Detect which cell encompasses the target text, then output its (x, y) center coordinate. 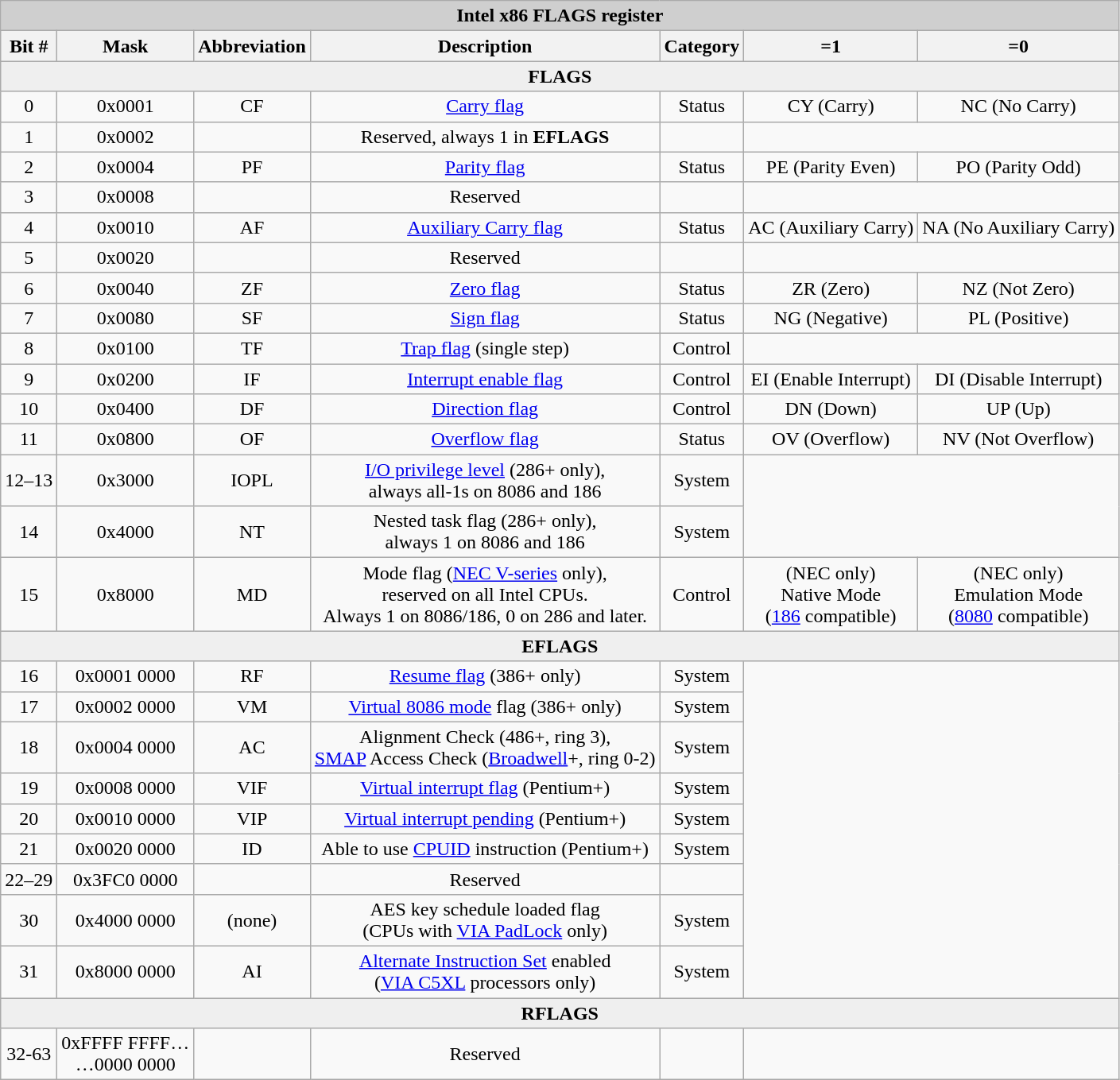
PE (Parity Even) (831, 167)
0x0040 (126, 288)
Alternate Instruction Set enabled(VIA C5XL processors only) (485, 971)
TF (253, 348)
Nested task flag (286+ only), always 1 on 8086 and 186 (485, 532)
=1 (831, 46)
CF (253, 106)
I/O privilege level (286+ only), always all-1s on 8086 and 186 (485, 480)
IOPL (253, 480)
Direction flag (485, 409)
RF (253, 676)
11 (29, 439)
(NEC only)Native Mode(186 compatible) (831, 594)
Abbreviation (253, 46)
0x0020 (126, 257)
DN (Down) (831, 409)
EFLAGS (560, 646)
16 (29, 676)
NT (253, 532)
ZF (253, 288)
PL (Positive) (1019, 318)
Able to use CPUID instruction (Pentium+) (485, 849)
NC (No Carry) (1019, 106)
CY (Carry) (831, 106)
VIP (253, 819)
8 (29, 348)
AC (253, 747)
Intel x86 FLAGS register (560, 16)
0x0004 (126, 167)
Sign flag (485, 318)
0 (29, 106)
ZR (Zero) (831, 288)
20 (29, 819)
Mask (126, 46)
NZ (Not Zero) (1019, 288)
4 (29, 227)
VIF (253, 788)
0x0200 (126, 379)
Carry flag (485, 106)
0x0008 0000 (126, 788)
Reserved, always 1 in EFLAGS (485, 137)
Resume flag (386+ only) (485, 676)
0x0008 (126, 197)
0x0100 (126, 348)
(NEC only)Emulation Mode(8080 compatible) (1019, 594)
SF (253, 318)
14 (29, 532)
6 (29, 288)
0x0001 (126, 106)
21 (29, 849)
0x0010 0000 (126, 819)
0x0400 (126, 409)
Overflow flag (485, 439)
0x0080 (126, 318)
Trap flag (single step) (485, 348)
Virtual interrupt flag (Pentium+) (485, 788)
3 (29, 197)
Zero flag (485, 288)
DF (253, 409)
0x0020 0000 (126, 849)
PF (253, 167)
10 (29, 409)
2 (29, 167)
RFLAGS (560, 1013)
AES key schedule loaded flag(CPUs with VIA PadLock only) (485, 920)
OV (Overflow) (831, 439)
AC (Auxiliary Carry) (831, 227)
32‑63 (29, 1054)
Bit # (29, 46)
0x4000 (126, 532)
Virtual interrupt pending (Pentium+) (485, 819)
Description (485, 46)
0xFFFF FFFF… …0000 0000 (126, 1054)
12–13 (29, 480)
DI (Disable Interrupt) (1019, 379)
EI (Enable Interrupt) (831, 379)
Parity flag (485, 167)
0x8000 0000 (126, 971)
ID (253, 849)
0x4000 0000 (126, 920)
0x0800 (126, 439)
7 (29, 318)
AI (253, 971)
Virtual 8086 mode flag (386+ only) (485, 706)
17 (29, 706)
0x0010 (126, 227)
NA (No Auxiliary Carry) (1019, 227)
9 (29, 379)
Auxiliary Carry flag (485, 227)
FLAGS (560, 76)
0x0004 0000 (126, 747)
31 (29, 971)
UP (Up) (1019, 409)
5 (29, 257)
0x3000 (126, 480)
0x0001 0000 (126, 676)
OF (253, 439)
15 (29, 594)
=0 (1019, 46)
NV (Not Overflow) (1019, 439)
0x8000 (126, 594)
Mode flag (NEC V-series only),reserved on all Intel CPUs.Always 1 on 8086/186, 0 on 286 and later. (485, 594)
(none) (253, 920)
30 (29, 920)
Alignment Check (486+, ring 3),SMAP Access Check (Broadwell+, ring 0-2) (485, 747)
Interrupt enable flag (485, 379)
0x3FC0 0000 (126, 879)
MD (253, 594)
AF (253, 227)
22–29 (29, 879)
IF (253, 379)
1 (29, 137)
VM (253, 706)
0x0002 (126, 137)
PO (Parity Odd) (1019, 167)
0x0002 0000 (126, 706)
19 (29, 788)
NG (Negative) (831, 318)
18 (29, 747)
Category (702, 46)
